For the text-containing cell, return its midpoint in (x, y) coordinate format. 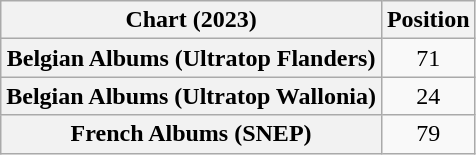
French Albums (SNEP) (192, 134)
Chart (2023) (192, 20)
Belgian Albums (Ultratop Wallonia) (192, 96)
71 (428, 58)
24 (428, 96)
Belgian Albums (Ultratop Flanders) (192, 58)
Position (428, 20)
79 (428, 134)
